For the text-containing cell, return its midpoint in [X, Y] coordinate format. 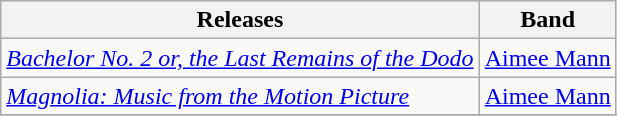
Releases [240, 20]
Bachelor No. 2 or, the Last Remains of the Dodo [240, 58]
Magnolia: Music from the Motion Picture [240, 96]
Band [548, 20]
